Pinpoint the cell where the given text exists, returning its (x, y) midpoint coordinate. 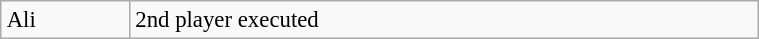
2nd player executed (444, 20)
Ali (66, 20)
